Extract the [X, Y] coordinate from the center of the cell holding the provided text.  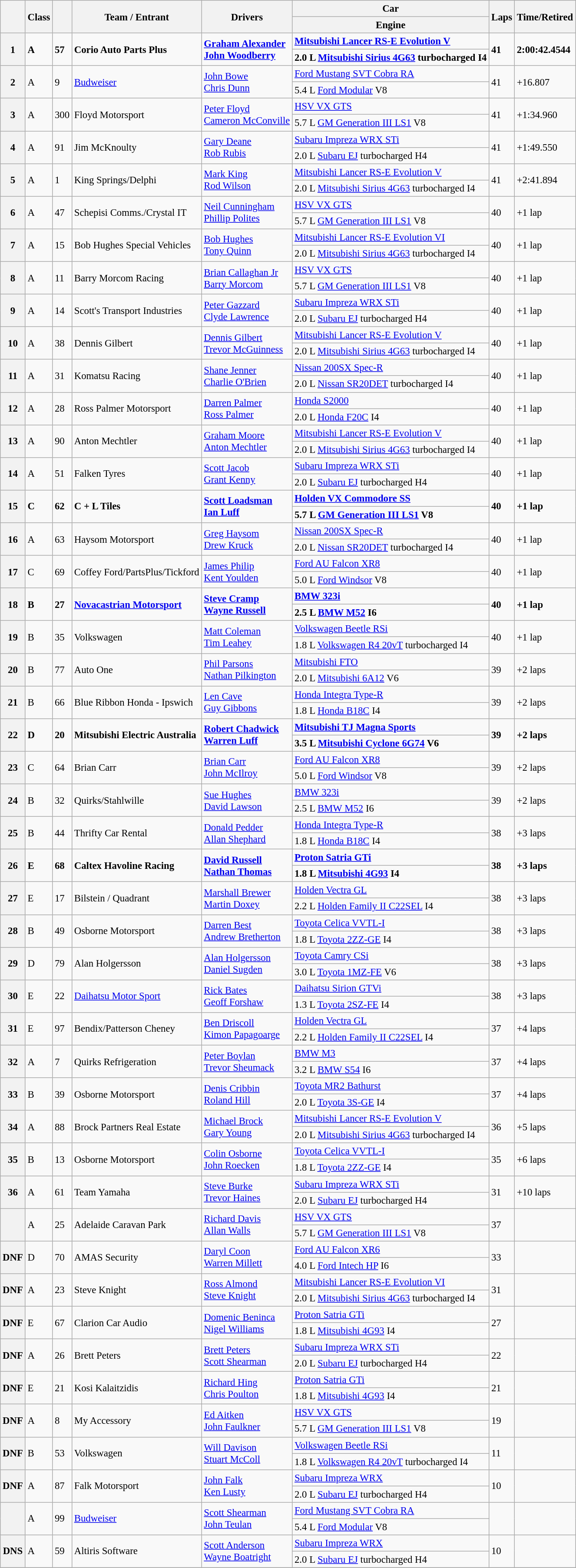
Clarion Car Audio [136, 1323]
Altiris Software [136, 1551]
Bendix/Patterson Cheney [136, 1029]
Peter Floyd Cameron McConville [247, 115]
Kosi Kalaitzidis [136, 1388]
44 [63, 833]
King Springs/Delphi [136, 180]
Auto One [136, 670]
Denis Cribbin Roland Hill [247, 1094]
49 [63, 931]
Matt Coleman Tim Leahey [247, 637]
Engine [391, 25]
Daihatsu Motor Sport [136, 996]
Neil Cunningham Phillip Polites [247, 213]
Dennis Gilbert Trevor McGuinness [247, 343]
Falken Tyres [136, 474]
Toyota MR2 Bathurst [391, 1086]
68 [63, 866]
Rick Bates Geoff Forshaw [247, 996]
Gary Deane Rob Rubis [247, 148]
+10 laps [545, 1192]
70 [63, 1258]
Corio Auto Parts Plus [136, 50]
3.2 L BMW S54 I6 [391, 1070]
Schepisi Comms./Crystal IT [136, 213]
+5 laps [545, 1126]
Time/Retired [545, 17]
My Accessory [136, 1421]
63 [63, 539]
+1:34.960 [545, 115]
Mitsubishi TJ Magna Sports [391, 727]
Floyd Motorsport [136, 115]
Scott Loadsman Ian Luff [247, 506]
Brock Partners Real Estate [136, 1126]
Dennis Gilbert [136, 343]
4.0 L Ford Intech HP I6 [391, 1266]
Darren Palmer Ross Palmer [247, 408]
24 [13, 800]
BMW M3 [391, 1053]
Car [391, 9]
67 [63, 1323]
Shane Jenner Charlie O'Brien [247, 376]
Mitsubishi FTO [391, 662]
AMAS Security [136, 1258]
Coffey Ford/PartsPlus/Tickford [136, 571]
Class [39, 17]
Ross Palmer Motorsport [136, 408]
Robert Chadwick Warren Luff [247, 735]
Michael Brock Gary Young [247, 1126]
4 [13, 148]
Bilstein / Quadrant [136, 898]
+6 laps [545, 1159]
Ford AU Falcon XR6 [391, 1249]
Steve Cramp Wayne Russell [247, 604]
34 [13, 1126]
Ben Driscoll Kimon Papagoarge [247, 1029]
Alan Holgersson Daniel Sugden [247, 963]
Caltex Havoline Racing [136, 866]
Daihatsu Sirion GTVi [391, 988]
+1:49.550 [545, 148]
John Bowe Chris Dunn [247, 82]
51 [63, 474]
James Philip Kent Youlden [247, 571]
18 [13, 604]
66 [63, 703]
Darren Best Andrew Bretherton [247, 931]
61 [63, 1192]
David Russell Nathan Thomas [247, 866]
90 [63, 441]
Team Yamaha [136, 1192]
3.0 L Toyota 1MZ-FE V6 [391, 972]
29 [13, 963]
Holden VX Commodore SS [391, 498]
+16.807 [545, 82]
Bob Hughes Special Vehicles [136, 245]
12 [13, 408]
Peter Boylan Trevor Sheumack [247, 1061]
Falk Motorsport [136, 1486]
Blue Ribbon Honda - Ipswich [136, 703]
57 [63, 50]
Brian Carr John McIlroy [247, 768]
Novacastrian Motorsport [136, 604]
47 [63, 213]
Quirks/Stahlwille [136, 800]
Honda S2000 [391, 400]
Thrifty Car Rental [136, 833]
Graham Moore Anton Mechtler [247, 441]
2 [13, 82]
John Falk Ken Lusty [247, 1486]
30 [13, 996]
Drivers [247, 17]
2:00:42.4544 [545, 50]
Will Davison Stuart McColl [247, 1453]
Alan Holgersson [136, 963]
6 [13, 213]
Scott Anderson Wayne Boatright [247, 1551]
Barry Morcom Racing [136, 278]
3 [13, 115]
99 [63, 1519]
Greg Haysom Drew Kruck [247, 539]
97 [63, 1029]
Domenic Beninca Nigel Williams [247, 1323]
DNS [13, 1551]
69 [63, 571]
Quirks Refrigeration [136, 1061]
Sue Hughes David Lawson [247, 800]
91 [63, 148]
3.5 L Mitsubishi Cyclone 6G74 V6 [391, 743]
Ross Almond Steve Knight [247, 1290]
C + L Tiles [136, 506]
Donald Pedder Allan Shephard [247, 833]
Mitsubishi Electric Australia [136, 735]
300 [63, 115]
Colin Osborne John Roecken [247, 1159]
Jim McKnoulty [136, 148]
64 [63, 768]
+2:41.894 [545, 180]
79 [63, 963]
Brian Callaghan Jr Barry Morcom [247, 278]
Adelaide Caravan Park [136, 1225]
62 [63, 506]
Marshall Brewer Martin Doxey [247, 898]
Brett Peters [136, 1356]
Scott Shearman John Teulan [247, 1519]
59 [63, 1551]
Laps [502, 17]
1.3 L Toyota 2SZ-FE I4 [391, 1004]
Toyota Camry CSi [391, 955]
2.0 L Mitsubishi 6A12 V6 [391, 678]
Haysom Motorsport [136, 539]
Anton Mechtler [136, 441]
2.0 L Toyota 3S-GE I4 [391, 1103]
Phil Parsons Nathan Pilkington [247, 670]
88 [63, 1126]
Team / Entrant [136, 17]
Ed Aitken John Faulkner [247, 1421]
Steve Burke Trevor Haines [247, 1192]
Mark King Rod Wilson [247, 180]
87 [63, 1486]
77 [63, 670]
Graham Alexander John Woodberry [247, 50]
Richard Hing Chris Poulton [247, 1388]
16 [13, 539]
Richard Davis Allan Walls [247, 1225]
53 [63, 1453]
5 [13, 180]
Komatsu Racing [136, 376]
Len Cave Guy Gibbons [247, 703]
Scott Jacob Grant Kenny [247, 474]
Brian Carr [136, 768]
Bob Hughes Tony Quinn [247, 245]
2.0 L Honda F20C I4 [391, 417]
Scott's Transport Industries [136, 311]
Steve Knight [136, 1290]
Brett Peters Scott Shearman [247, 1356]
Daryl Coon Warren Millett [247, 1258]
Peter Gazzard Clyde Lawrence [247, 311]
